Provide the (X, Y) coordinate of the cell's center where the given text is located.  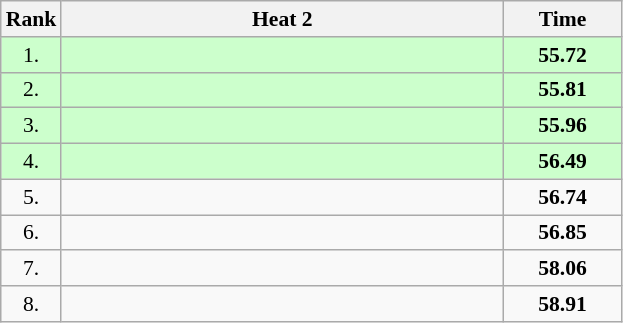
56.74 (562, 197)
56.85 (562, 233)
3. (32, 126)
7. (32, 269)
Time (562, 19)
6. (32, 233)
Heat 2 (282, 19)
2. (32, 90)
56.49 (562, 162)
5. (32, 197)
55.96 (562, 126)
58.06 (562, 269)
Rank (32, 19)
58.91 (562, 304)
1. (32, 55)
55.72 (562, 55)
8. (32, 304)
55.81 (562, 90)
4. (32, 162)
